Detect which cell encompasses the target text, then output its (X, Y) center coordinate. 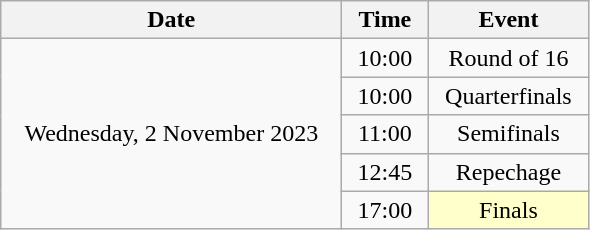
17:00 (385, 210)
Time (385, 20)
Wednesday, 2 November 2023 (172, 134)
Quarterfinals (508, 96)
Round of 16 (508, 58)
Semifinals (508, 134)
12:45 (385, 172)
11:00 (385, 134)
Finals (508, 210)
Date (172, 20)
Event (508, 20)
Repechage (508, 172)
